Output the [x, y] coordinate of the center of the cell containing the given text.  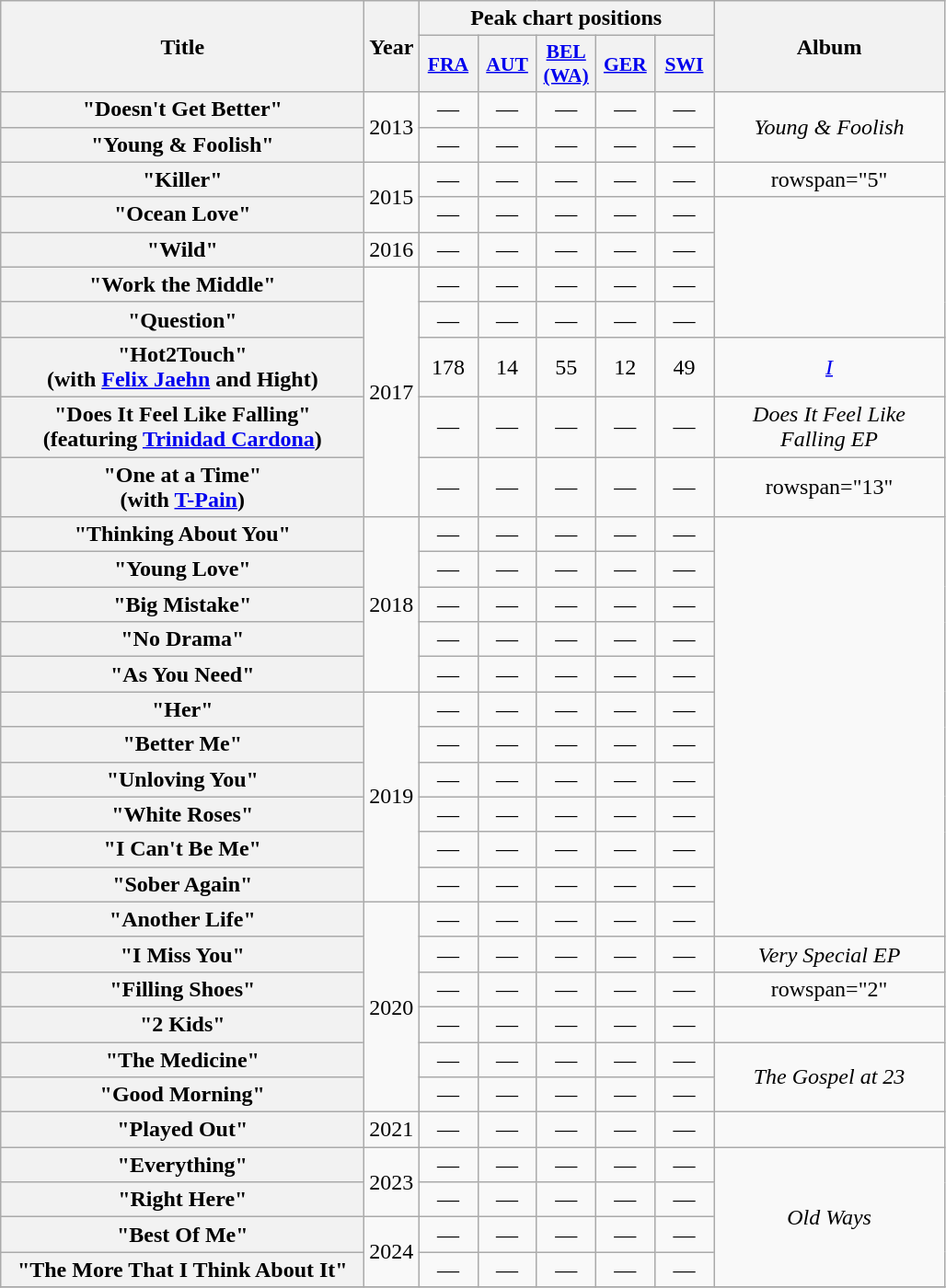
"Best Of Me" [182, 1235]
"Another Life" [182, 919]
FRA [448, 64]
2013 [392, 127]
"Question" [182, 319]
rowspan="2" [830, 989]
"Everything" [182, 1165]
"Young & Foolish" [182, 144]
rowspan="13" [830, 486]
Year [392, 46]
Peak chart positions [567, 18]
SWI [684, 64]
"The More That I Think About It" [182, 1270]
14 [507, 366]
Album [830, 46]
"No Drama" [182, 639]
BEL (WA) [566, 64]
"Played Out" [182, 1130]
"Ocean Love" [182, 214]
Very Special EP [830, 954]
2019 [392, 797]
I [830, 366]
2023 [392, 1182]
2021 [392, 1130]
"White Roses" [182, 814]
"Young Love" [182, 569]
"The Medicine" [182, 1059]
Young & Foolish [830, 127]
"Big Mistake" [182, 604]
"Wild" [182, 249]
"Right Here" [182, 1200]
Old Ways [830, 1217]
49 [684, 366]
55 [566, 366]
178 [448, 366]
The Gospel at 23 [830, 1076]
"Sober Again" [182, 884]
2024 [392, 1252]
"Filling Shoes" [182, 989]
12 [625, 366]
"Work the Middle" [182, 284]
"Good Morning" [182, 1095]
"One at a Time"(with T-Pain) [182, 486]
2015 [392, 197]
2017 [392, 392]
"Doesn't Get Better" [182, 109]
"Thinking About You" [182, 535]
"I Can't Be Me" [182, 849]
"Better Me" [182, 744]
2020 [392, 1006]
"2 Kids" [182, 1024]
"As You Need" [182, 674]
2018 [392, 604]
rowspan="5" [830, 179]
"Does It Feel Like Falling"(featuring Trinidad Cardona) [182, 427]
AUT [507, 64]
"Hot2Touch"(with Felix Jaehn and Hight) [182, 366]
"Unloving You" [182, 779]
2016 [392, 249]
GER [625, 64]
"Killer" [182, 179]
"Her" [182, 709]
Does It Feel Like Falling EP [830, 427]
Title [182, 46]
"I Miss You" [182, 954]
